For the text-containing cell, return its midpoint in [X, Y] coordinate format. 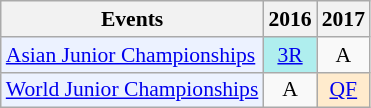
Events [132, 19]
2016 [290, 19]
Asian Junior Championships [132, 55]
3R [290, 55]
2017 [344, 19]
World Junior Championships [132, 90]
QF [344, 90]
